Scan for the cell matching the given text and deliver its (X, Y) coordinate at center. 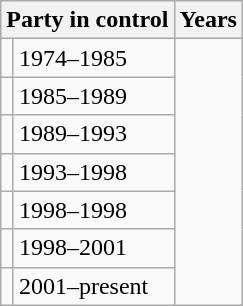
1998–1998 (94, 210)
1989–1993 (94, 134)
1993–1998 (94, 172)
Years (208, 20)
1985–1989 (94, 96)
Party in control (88, 20)
1998–2001 (94, 248)
2001–present (94, 286)
1974–1985 (94, 58)
